From the cell containing the given text, extract its center point as [X, Y] coordinate. 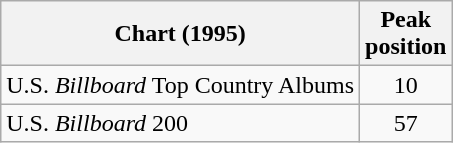
Chart (1995) [180, 34]
U.S. Billboard 200 [180, 123]
57 [406, 123]
U.S. Billboard Top Country Albums [180, 85]
Peakposition [406, 34]
10 [406, 85]
